Return [X, Y] of the center of cell containing provided text 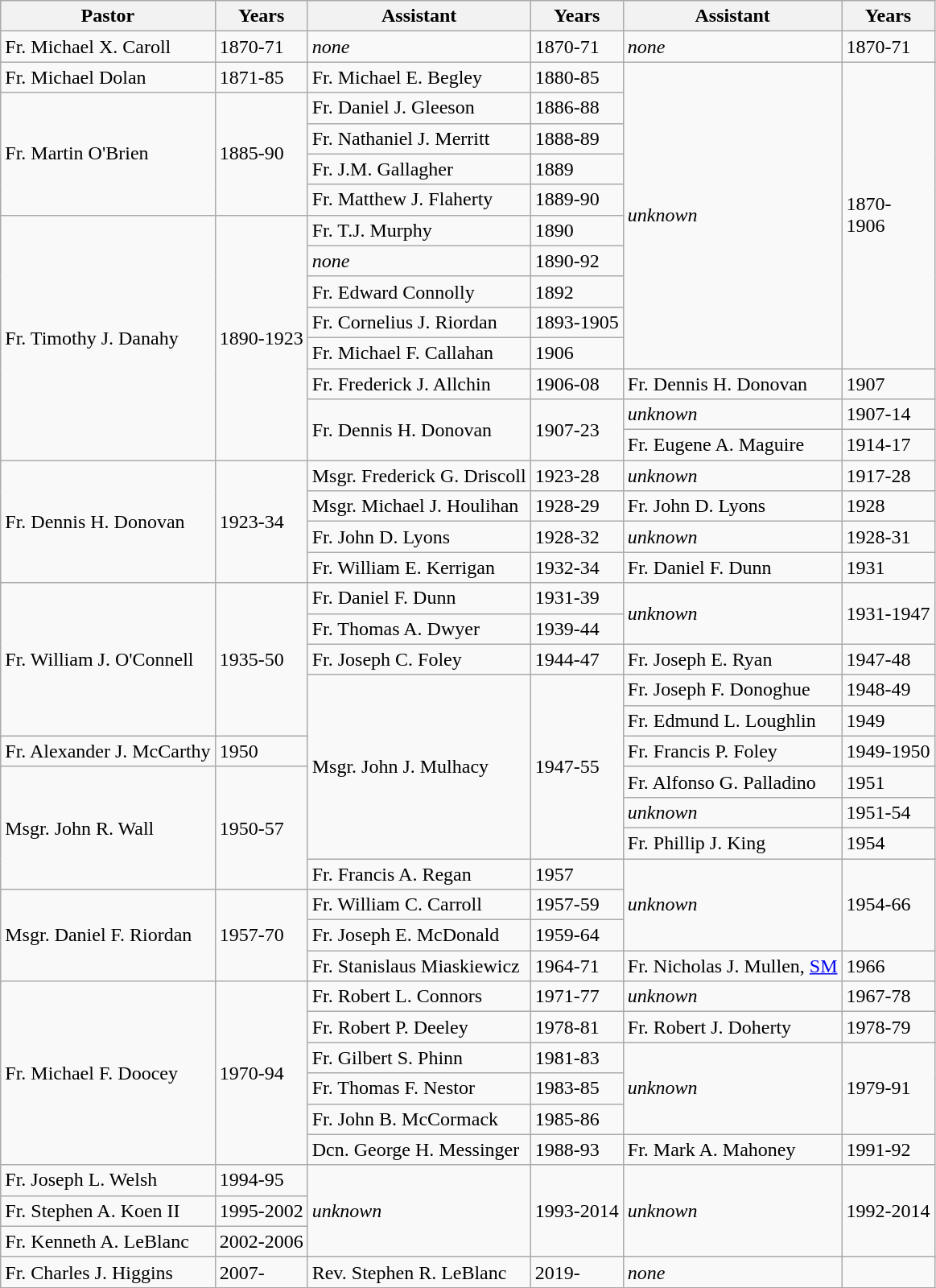
Fr. Timothy J. Danahy [108, 337]
1923-28 [576, 476]
Fr. Charles J. Higgins [108, 1272]
Fr. Michael F. Doocey [108, 1073]
1951 [889, 782]
1985-86 [576, 1119]
1928-29 [576, 506]
Fr. Edward Connolly [419, 291]
Fr. Cornelius J. Riordan [419, 322]
1954-66 [889, 904]
1949 [889, 720]
Fr. Nicholas J. Mullen, SM [732, 966]
1931 [889, 568]
Fr. Edmund L. Loughlin [732, 720]
Fr. Robert P. Deeley [419, 1027]
1935-50 [261, 659]
Fr. Robert L. Connors [419, 997]
1931-39 [576, 598]
Fr. Joseph C. Foley [419, 659]
Fr. Mark A. Mahoney [732, 1150]
1914-17 [889, 445]
2002-2006 [261, 1241]
Fr. Francis A. Regan [419, 873]
Fr. Nathaniel J. Merritt [419, 138]
1950 [261, 751]
1967-78 [889, 997]
1957 [576, 873]
1988-93 [576, 1150]
1992-2014 [889, 1211]
1981-83 [576, 1058]
Fr. Matthew J. Flaherty [419, 200]
Fr. Michael E. Begley [419, 77]
1890-1923 [261, 337]
1907 [889, 384]
Msgr. John J. Mulhacy [419, 766]
Fr. Michael F. Callahan [419, 353]
1966 [889, 966]
Msgr. Frederick G. Driscoll [419, 476]
Fr. William C. Carroll [419, 905]
1971-77 [576, 997]
Dcn. George H. Messinger [419, 1150]
Fr. John B. McCormack [419, 1119]
1890-92 [576, 261]
Fr. Joseph E. McDonald [419, 935]
Pastor [108, 16]
Fr. Frederick J. Allchin [419, 384]
1889 [576, 169]
Fr. Stephen A. Koen II [108, 1211]
1959-64 [576, 935]
Fr. William J. O'Connell [108, 659]
Fr. Phillip J. King [732, 843]
1964-71 [576, 966]
Rev. Stephen R. LeBlanc [419, 1272]
1957-70 [261, 935]
1950-57 [261, 828]
1991-92 [889, 1150]
1888-89 [576, 138]
Fr. Joseph L. Welsh [108, 1180]
1885-90 [261, 154]
1880-85 [576, 77]
1871-85 [261, 77]
1890 [576, 230]
Fr. Francis P. Foley [732, 751]
1917-28 [889, 476]
1923-34 [261, 522]
1932-34 [576, 568]
1889-90 [576, 200]
Fr. Alfonso G. Palladino [732, 782]
1983-85 [576, 1088]
1957-59 [576, 905]
1993-2014 [576, 1211]
1870-1906 [889, 216]
1994-95 [261, 1180]
1892 [576, 291]
Fr. Michael X. Caroll [108, 47]
1907-23 [576, 430]
Fr. Joseph E. Ryan [732, 659]
Fr. Martin O'Brien [108, 154]
Msgr. Michael J. Houlihan [419, 506]
1947-55 [576, 766]
Fr. Eugene A. Maguire [732, 445]
1928-31 [889, 537]
1978-79 [889, 1027]
Fr. Alexander J. McCarthy [108, 751]
Fr. William E. Kerrigan [419, 568]
1928 [889, 506]
Fr. Thomas F. Nestor [419, 1088]
1947-48 [889, 659]
1979-91 [889, 1088]
1948-49 [889, 690]
Fr. Michael Dolan [108, 77]
1907-14 [889, 415]
1906 [576, 353]
1995-2002 [261, 1211]
1906-08 [576, 384]
Fr. Gilbert S. Phinn [419, 1058]
1928-32 [576, 537]
Msgr. John R. Wall [108, 828]
1978-81 [576, 1027]
2007- [261, 1272]
Msgr. Daniel F. Riordan [108, 935]
1954 [889, 843]
Fr. J.M. Gallagher [419, 169]
Fr. Robert J. Doherty [732, 1027]
1939-44 [576, 629]
1944-47 [576, 659]
Fr. Thomas A. Dwyer [419, 629]
1951-54 [889, 812]
1931-1947 [889, 613]
Fr. T.J. Murphy [419, 230]
Fr. Joseph F. Donoghue [732, 690]
2019- [576, 1272]
1949-1950 [889, 751]
1886-88 [576, 108]
Fr. Stanislaus Miaskiewicz [419, 966]
1970-94 [261, 1073]
Fr. Kenneth A. LeBlanc [108, 1241]
Fr. Daniel J. Gleeson [419, 108]
1893-1905 [576, 322]
